Find where the given text appears and provide that cell's center as [X, Y] coordinate. 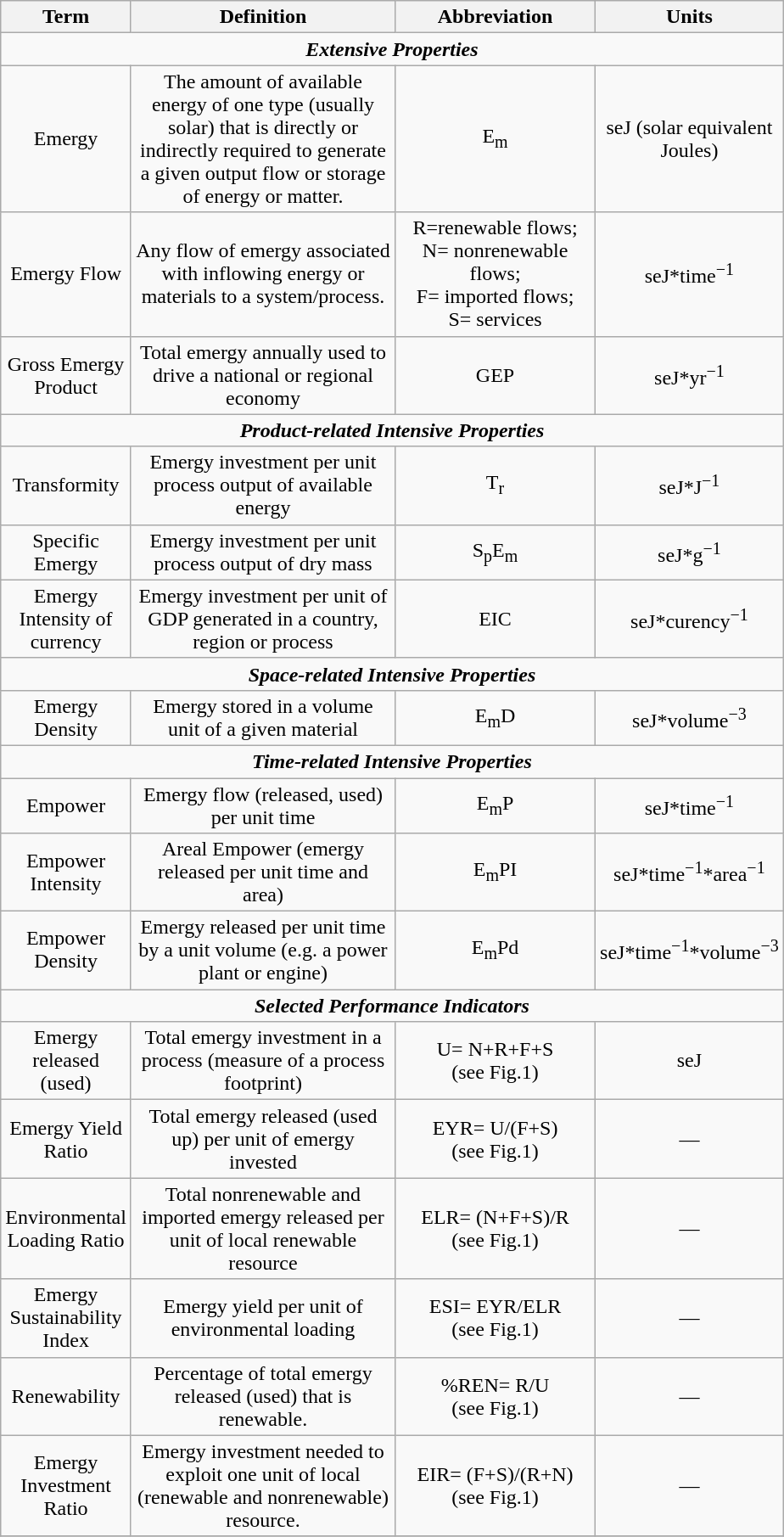
seJ*curency−1 [690, 619]
EmPd [496, 951]
Emergy Sustainability Index [66, 1318]
%REN= R/U(see Fig.1) [496, 1396]
seJ*time−1*area−1 [690, 872]
EIC [496, 619]
Definition [263, 17]
GEP [496, 375]
Total nonrenewable and imported emergy released per unit of local renewable resource [263, 1229]
Emergy Flow [66, 274]
Emergy Intensity of currency [66, 619]
R=renewable flows; N= nonrenewable flows; F= imported flows; S= services [496, 274]
EIR= (F+S)/(R+N) (see Fig.1) [496, 1485]
Emergy Yield Ratio [66, 1139]
Product-related Intensive Properties [392, 430]
SpEm [496, 552]
Extensive Properties [392, 49]
Τr [496, 485]
U= N+R+F+S (see Fig.1) [496, 1061]
Total emergy annually used to drive a national or regional economy [263, 375]
seJ*g−1 [690, 552]
seJ*time−1*volume−3 [690, 951]
Emergy released (used) [66, 1061]
ELR= (N+F+S)/R(see Fig.1) [496, 1229]
Total emergy investment in a process (measure of a process footprint) [263, 1061]
Empower Density [66, 951]
Time-related Intensive Properties [392, 761]
Emergy stored in a volume unit of a given material [263, 718]
Term [66, 17]
Empower [66, 805]
seJ*J−1 [690, 485]
Areal Empower (emergy released per unit time and area) [263, 872]
Selected Performance Indicators [392, 1006]
Renewability [66, 1396]
Emergy Investment Ratio [66, 1485]
EYR= U/(F+S)(see Fig.1) [496, 1139]
seJ*yr−1 [690, 375]
seJ*volume−3 [690, 718]
Emergy yield per unit of environmental loading [263, 1318]
Emergy flow (released, used) per unit time [263, 805]
Space-related Intensive Properties [392, 674]
Transformity [66, 485]
EmP [496, 805]
Total emergy released (used up) per unit of emergy invested [263, 1139]
Specific Emergy [66, 552]
Emergy investment per unit process output of dry mass [263, 552]
seJ [690, 1061]
Gross Emergy Product [66, 375]
Empower Intensity [66, 872]
Emergy investment per unit of GDP generated in a country, region or process [263, 619]
Percentage of total emergy released (used) that is renewable. [263, 1396]
ESI= EYR/ELR(see Fig.1) [496, 1318]
Emergy [66, 139]
seJ (solar equivalent Joules) [690, 139]
Units [690, 17]
Emergy Density [66, 718]
Emergy released per unit time by a unit volume (e.g. a power plant or engine) [263, 951]
Any flow of emergy associated with inflowing energy or materials to a system/process. [263, 274]
Emergy investment per unit process output of available energy [263, 485]
EmPI [496, 872]
Abbreviation [496, 17]
Em [496, 139]
Environmental Loading Ratio [66, 1229]
EmD [496, 718]
Emergy investment needed to exploit one unit of local (renewable and nonrenewable) resource. [263, 1485]
